Detect which cell encompasses the target text, then output its (X, Y) center coordinate. 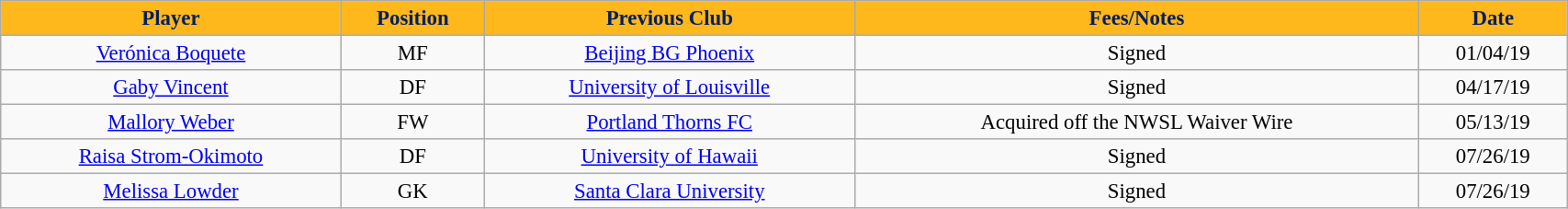
Position (412, 18)
Acquired off the NWSL Waiver Wire (1137, 122)
Raisa Strom-Okimoto (171, 157)
Beijing BG Phoenix (669, 53)
MF (412, 53)
Player (171, 18)
Melissa Lowder (171, 192)
Portland Thorns FC (669, 122)
University of Hawaii (669, 157)
FW (412, 122)
05/13/19 (1494, 122)
01/04/19 (1494, 53)
University of Louisville (669, 87)
GK (412, 192)
Fees/Notes (1137, 18)
Verónica Boquete (171, 53)
Gaby Vincent (171, 87)
Santa Clara University (669, 192)
Previous Club (669, 18)
04/17/19 (1494, 87)
Date (1494, 18)
Mallory Weber (171, 122)
